Search for the cell housing the specified text and yield its (X, Y) center coordinate. 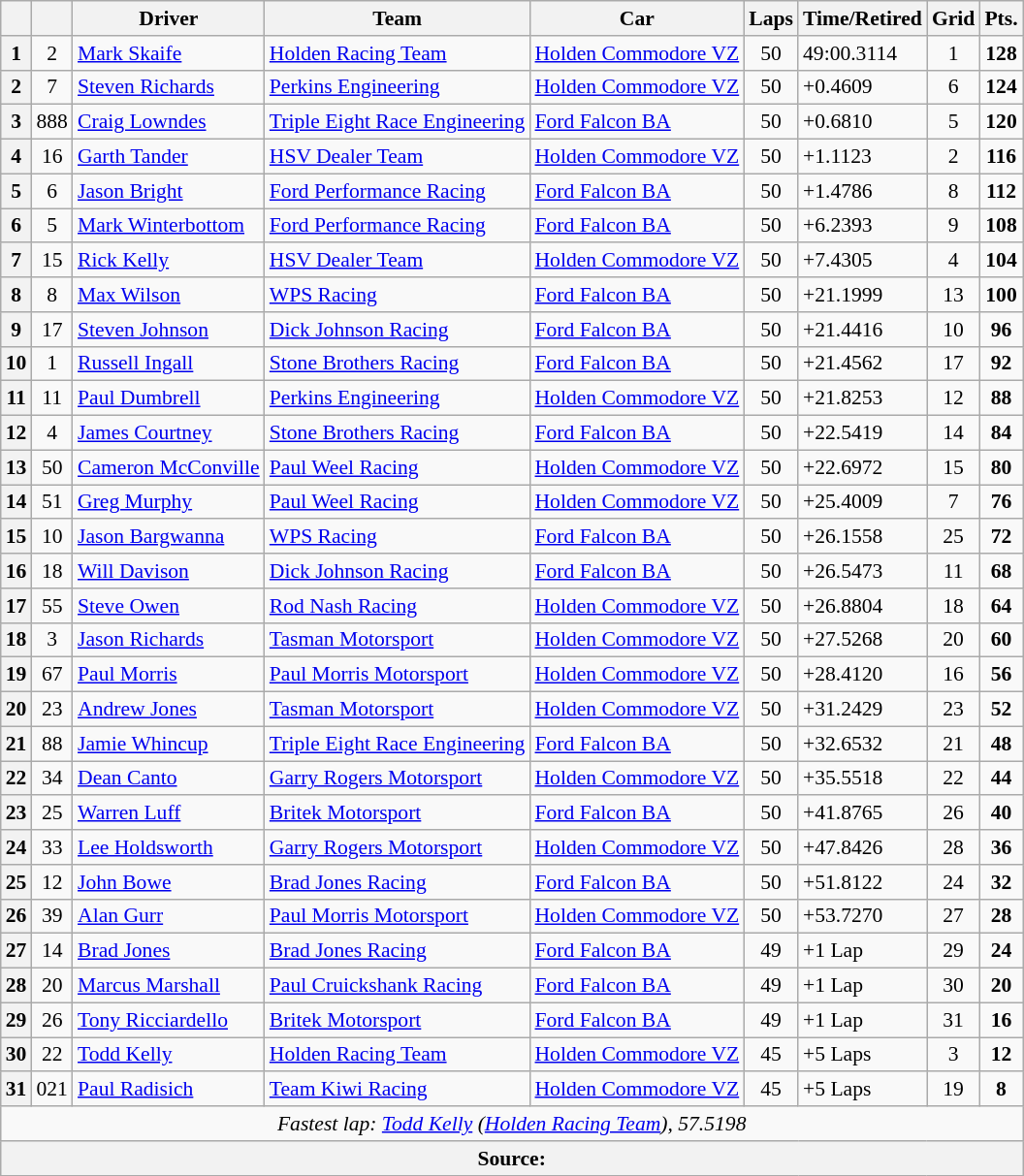
36 (1001, 847)
80 (1001, 467)
76 (1001, 502)
48 (1001, 744)
33 (52, 847)
Source: (512, 1159)
124 (1001, 87)
+51.8122 (863, 882)
Cameron McConville (169, 467)
128 (1001, 53)
+32.6532 (863, 744)
39 (52, 916)
Steven Johnson (169, 330)
021 (52, 1090)
+22.6972 (863, 467)
120 (1001, 122)
+0.6810 (863, 122)
68 (1001, 571)
+31.2429 (863, 710)
84 (1001, 433)
49:00.3114 (863, 53)
64 (1001, 606)
56 (1001, 675)
92 (1001, 364)
55 (52, 606)
Rod Nash Racing (398, 606)
Andrew Jones (169, 710)
+0.4609 (863, 87)
108 (1001, 226)
44 (1001, 779)
888 (52, 122)
John Bowe (169, 882)
Paul Radisich (169, 1090)
Garth Tander (169, 157)
Rick Kelly (169, 261)
+26.1558 (863, 537)
Laps (771, 18)
60 (1001, 640)
40 (1001, 813)
Car (636, 18)
Brad Jones (169, 951)
Mark Winterbottom (169, 226)
Alan Gurr (169, 916)
67 (52, 675)
Jason Bright (169, 191)
96 (1001, 330)
+28.4120 (863, 675)
+22.5419 (863, 433)
+21.1999 (863, 295)
Paul Morris (169, 675)
34 (52, 779)
Dean Canto (169, 779)
Driver (169, 18)
+27.5268 (863, 640)
116 (1001, 157)
+26.8804 (863, 606)
+21.8253 (863, 398)
+25.4009 (863, 502)
Pts. (1001, 18)
Steven Richards (169, 87)
32 (1001, 882)
Team (398, 18)
Time/Retired (863, 18)
Craig Lowndes (169, 122)
Jason Bargwanna (169, 537)
100 (1001, 295)
+21.4416 (863, 330)
Jason Richards (169, 640)
Jamie Whincup (169, 744)
Max Wilson (169, 295)
112 (1001, 191)
Mark Skaife (169, 53)
104 (1001, 261)
+1.4786 (863, 191)
Paul Dumbrell (169, 398)
Russell Ingall (169, 364)
Paul Cruickshank Racing (398, 986)
Fastest lap: Todd Kelly (Holden Racing Team), 57.5198 (512, 1124)
Team Kiwi Racing (398, 1090)
Lee Holdsworth (169, 847)
72 (1001, 537)
+6.2393 (863, 226)
Todd Kelly (169, 1055)
Greg Murphy (169, 502)
Will Davison (169, 571)
Warren Luff (169, 813)
+53.7270 (863, 916)
51 (52, 502)
52 (1001, 710)
+47.8426 (863, 847)
Tony Ricciardello (169, 1020)
James Courtney (169, 433)
Grid (954, 18)
+1.1123 (863, 157)
Marcus Marshall (169, 986)
Steve Owen (169, 606)
+41.8765 (863, 813)
+26.5473 (863, 571)
+21.4562 (863, 364)
+7.4305 (863, 261)
+35.5518 (863, 779)
